Extract the (x, y) coordinate from the center of the cell holding the provided text.  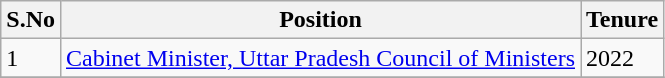
Position (320, 20)
Cabinet Minister, Uttar Pradesh Council of Ministers (320, 58)
2022 (622, 58)
Tenure (622, 20)
S.No (31, 20)
1 (31, 58)
